Locate the cell with the specified text and output its [x, y] center coordinate. 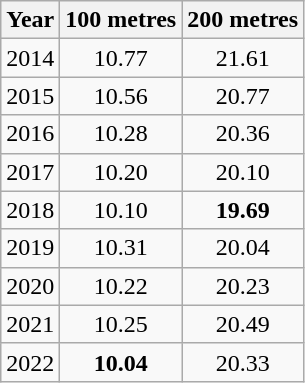
Year [30, 20]
2016 [30, 134]
10.25 [121, 324]
10.77 [121, 58]
10.56 [121, 96]
20.49 [243, 324]
10.10 [121, 210]
10.20 [121, 172]
20.77 [243, 96]
2020 [30, 286]
19.69 [243, 210]
21.61 [243, 58]
2015 [30, 96]
2022 [30, 362]
2018 [30, 210]
20.36 [243, 134]
20.33 [243, 362]
10.04 [121, 362]
10.22 [121, 286]
200 metres [243, 20]
2017 [30, 172]
2019 [30, 248]
2014 [30, 58]
20.23 [243, 286]
10.31 [121, 248]
10.28 [121, 134]
2021 [30, 324]
20.10 [243, 172]
20.04 [243, 248]
100 metres [121, 20]
